Detect which cell encompasses the target text, then output its [X, Y] center coordinate. 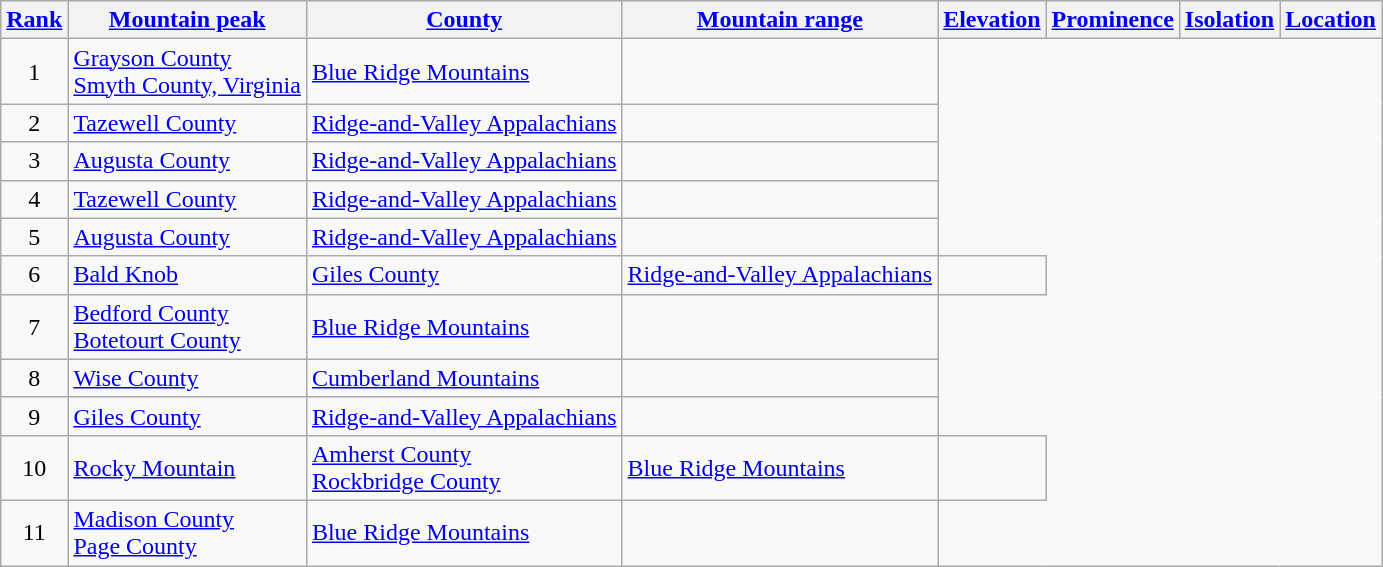
8 [34, 378]
10 [34, 468]
Rocky Mountain [188, 468]
2 [34, 123]
Amherst CountyRockbridge County [464, 468]
Mountain range [780, 20]
Cumberland Mountains [464, 378]
Elevation [992, 20]
Madison CountyPage County [188, 532]
9 [34, 416]
Bedford CountyBotetourt County [188, 326]
Mountain peak [188, 20]
Grayson CountySmyth County, Virginia [188, 72]
Isolation [1229, 20]
11 [34, 532]
Wise County [188, 378]
6 [34, 275]
1 [34, 72]
7 [34, 326]
Bald Knob [188, 275]
Location [1331, 20]
4 [34, 199]
Rank [34, 20]
Prominence [1112, 20]
5 [34, 237]
3 [34, 161]
County [464, 20]
